Determine the (X, Y) coordinate at the center of the cell enclosing the given text.  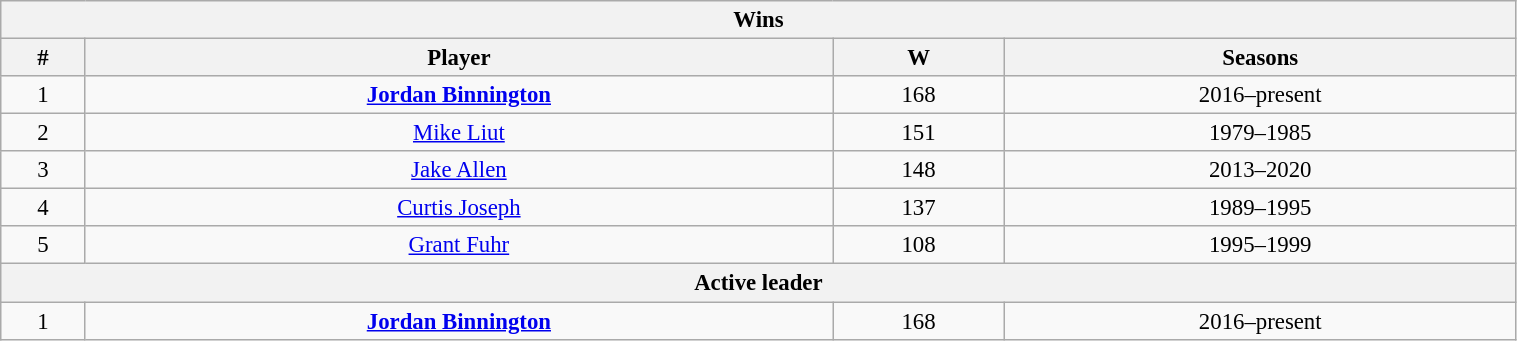
108 (919, 245)
151 (919, 133)
3 (43, 170)
Active leader (758, 283)
# (43, 58)
Jake Allen (459, 170)
148 (919, 170)
1989–1995 (1260, 208)
137 (919, 208)
Wins (758, 20)
1979–1985 (1260, 133)
Curtis Joseph (459, 208)
W (919, 58)
Mike Liut (459, 133)
Player (459, 58)
Seasons (1260, 58)
5 (43, 245)
Grant Fuhr (459, 245)
2013–2020 (1260, 170)
1995–1999 (1260, 245)
2 (43, 133)
4 (43, 208)
